Return [X, Y] of the center of cell containing provided text 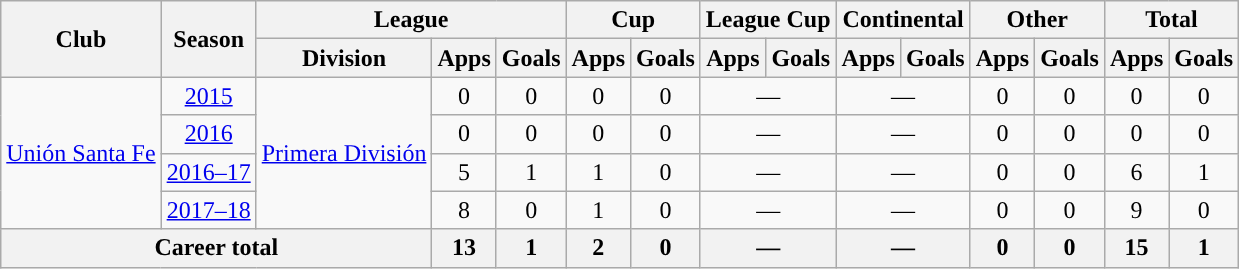
Club [81, 39]
5 [464, 172]
Season [208, 39]
Cup [633, 20]
League Cup [768, 20]
2 [598, 248]
Career total [216, 248]
Continental [903, 20]
League [411, 20]
Other [1037, 20]
Total [1171, 20]
2016 [208, 134]
2017–18 [208, 210]
2015 [208, 96]
2016–17 [208, 172]
13 [464, 248]
9 [1136, 210]
Unión Santa Fe [81, 153]
15 [1136, 248]
Primera División [344, 153]
Division [344, 58]
6 [1136, 172]
8 [464, 210]
